Return (X, Y) of the center of cell containing provided text 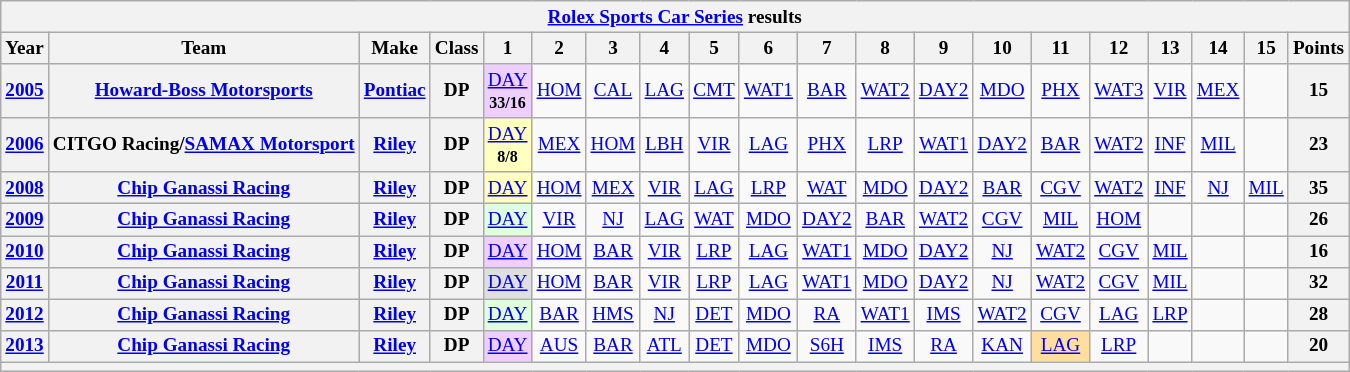
28 (1318, 315)
6 (768, 48)
Year (25, 48)
12 (1119, 48)
LBH (664, 145)
AUS (559, 346)
CAL (613, 91)
32 (1318, 283)
2006 (25, 145)
WAT3 (1119, 91)
35 (1318, 188)
10 (1002, 48)
2012 (25, 315)
Rolex Sports Car Series results (675, 17)
Make (394, 48)
Points (1318, 48)
2013 (25, 346)
7 (828, 48)
3 (613, 48)
Pontiac (394, 91)
Howard-Boss Motorsports (204, 91)
13 (1170, 48)
2 (559, 48)
Class (456, 48)
2009 (25, 220)
23 (1318, 145)
14 (1218, 48)
DAY 33/16 (508, 91)
1 (508, 48)
DAY 8/8 (508, 145)
16 (1318, 251)
26 (1318, 220)
2011 (25, 283)
ATL (664, 346)
2005 (25, 91)
KAN (1002, 346)
HMS (613, 315)
CMT (714, 91)
5 (714, 48)
2010 (25, 251)
2008 (25, 188)
4 (664, 48)
9 (944, 48)
CITGO Racing/SAMAX Motorsport (204, 145)
11 (1060, 48)
S6H (828, 346)
Team (204, 48)
8 (885, 48)
20 (1318, 346)
